Capture the cell that displays the provided text and extract its (X, Y) central coordinate. 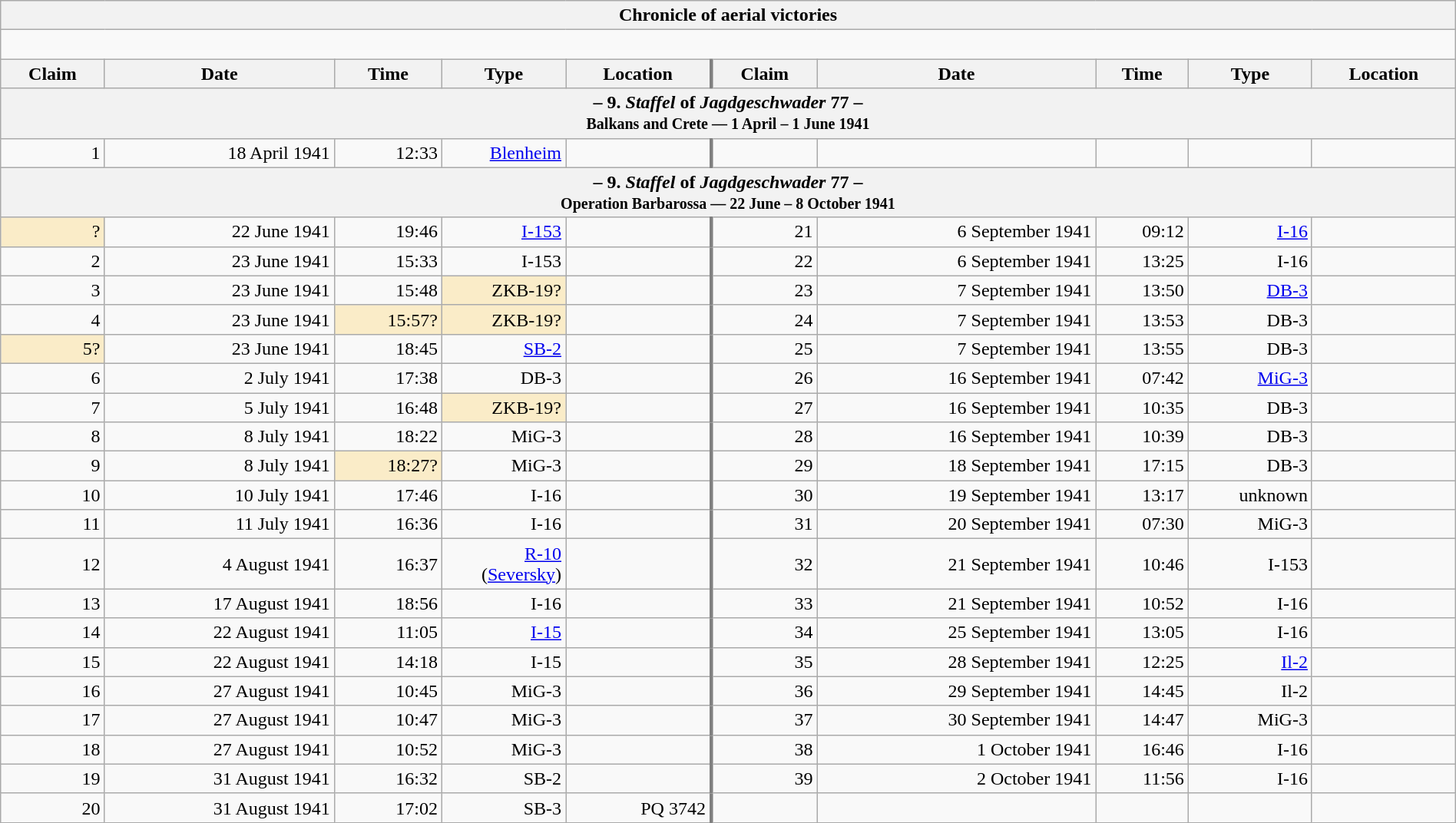
29 September 1941 (957, 691)
31 (764, 524)
15:33 (388, 261)
17 August 1941 (220, 603)
07:30 (1143, 524)
11 July 1941 (220, 524)
10:47 (388, 720)
11:56 (1143, 778)
18:56 (388, 603)
25 September 1941 (957, 633)
15 (52, 662)
30 September 1941 (957, 720)
16:37 (388, 564)
17:15 (1143, 466)
12:33 (388, 153)
21 (764, 232)
16:46 (1143, 749)
13 (52, 603)
unknown (1250, 495)
29 (764, 466)
10 (52, 495)
Blenheim (504, 153)
18:22 (388, 437)
15:57? (388, 319)
09:12 (1143, 232)
SB-3 (504, 808)
13:50 (1143, 290)
34 (764, 633)
2 July 1941 (220, 378)
14:18 (388, 662)
18:45 (388, 349)
5? (52, 349)
? (52, 232)
22 June 1941 (220, 232)
10:35 (1143, 408)
25 (764, 349)
11:05 (388, 633)
16 (52, 691)
Chronicle of aerial victories (728, 15)
19:46 (388, 232)
16:48 (388, 408)
14:45 (1143, 691)
13:25 (1143, 261)
14 (52, 633)
2 (52, 261)
37 (764, 720)
19 (52, 778)
17:38 (388, 378)
18 (52, 749)
10:45 (388, 691)
18:27? (388, 466)
20 September 1941 (957, 524)
R-10 (Seversky) (504, 564)
38 (764, 749)
26 (764, 378)
32 (764, 564)
11 (52, 524)
– 9. Staffel of Jagdgeschwader 77 –Balkans and Crete — 1 April – 1 June 1941 (728, 114)
10 July 1941 (220, 495)
5 July 1941 (220, 408)
3 (52, 290)
10:39 (1143, 437)
18 April 1941 (220, 153)
13:53 (1143, 319)
17:46 (388, 495)
22 (764, 261)
18 September 1941 (957, 466)
16:32 (388, 778)
24 (764, 319)
35 (764, 662)
13:55 (1143, 349)
17 (52, 720)
4 August 1941 (220, 564)
15:48 (388, 290)
33 (764, 603)
9 (52, 466)
23 (764, 290)
8 (52, 437)
27 (764, 408)
PQ 3742 (639, 808)
1 (52, 153)
28 September 1941 (957, 662)
12 (52, 564)
1 October 1941 (957, 749)
19 September 1941 (957, 495)
12:25 (1143, 662)
39 (764, 778)
16:36 (388, 524)
4 (52, 319)
30 (764, 495)
13:05 (1143, 633)
14:47 (1143, 720)
10:46 (1143, 564)
7 (52, 408)
2 October 1941 (957, 778)
13:17 (1143, 495)
28 (764, 437)
– 9. Staffel of Jagdgeschwader 77 –Operation Barbarossa — 22 June – 8 October 1941 (728, 192)
6 (52, 378)
07:42 (1143, 378)
36 (764, 691)
20 (52, 808)
17:02 (388, 808)
